Determine the (x, y) coordinate at the center of the cell enclosing the given text.  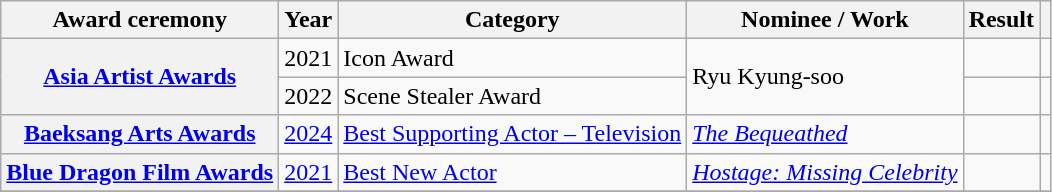
Hostage: Missing Celebrity (825, 172)
2024 (308, 134)
Result (1001, 20)
Scene Stealer Award (512, 96)
Award ceremony (140, 20)
Year (308, 20)
Blue Dragon Film Awards (140, 172)
Baeksang Arts Awards (140, 134)
Category (512, 20)
2022 (308, 96)
Asia Artist Awards (140, 77)
The Bequeathed (825, 134)
Nominee / Work (825, 20)
Ryu Kyung-soo (825, 77)
Icon Award (512, 58)
Best Supporting Actor – Television (512, 134)
Best New Actor (512, 172)
